Provide the [X, Y] coordinate of the cell's center where the given text is located.  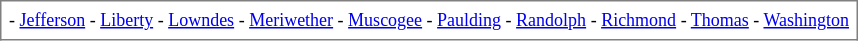
- Jefferson - Liberty - Lowndes - Meriwether - Muscogee - Paulding - Randolph - Richmond - Thomas - Washington [430, 20]
